Extract the (X, Y) coordinate from the center of the cell holding the provided text.  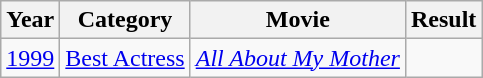
Result (443, 20)
1999 (30, 58)
All About My Mother (298, 58)
Movie (298, 20)
Year (30, 20)
Best Actress (125, 58)
Category (125, 20)
